Determine the (x, y) coordinate at the center of the cell enclosing the given text.  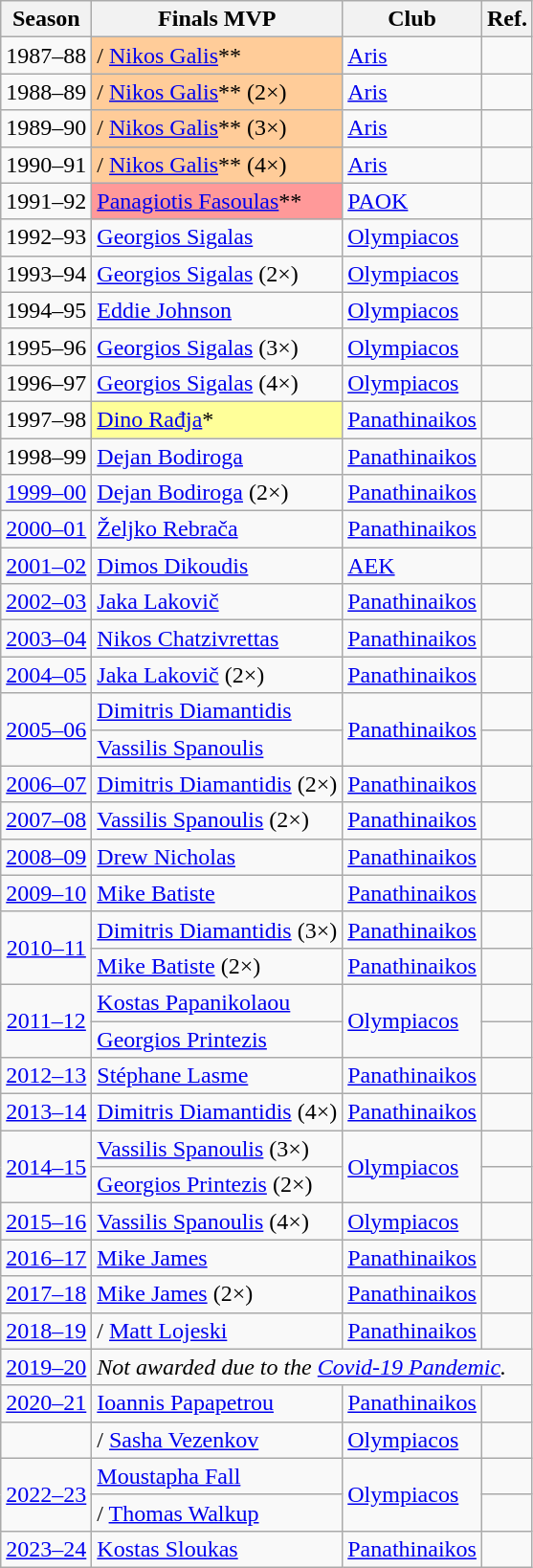
1988–89 (46, 92)
Georgios Printezis (2×) (217, 1185)
Vassilis Spanoulis (217, 748)
Dejan Bodiroga (2×) (217, 493)
Željko Rebrača (217, 529)
2015–16 (46, 1221)
Season (46, 19)
/ Nikos Galis** (3×) (217, 128)
Mike Batiste (2×) (217, 966)
Jaka Lakovič (2×) (217, 675)
Georgios Sigalas (2×) (217, 274)
Club (412, 19)
2020–21 (46, 1403)
2013–14 (46, 1112)
Vassilis Spanoulis (3×) (217, 1149)
Mike James (217, 1258)
Dejan Bodiroga (217, 457)
2008–09 (46, 857)
Mike James (2×) (217, 1294)
1994–95 (46, 310)
2005–06 (46, 729)
Dimos Dikoudis (217, 566)
Kostas Papanikolaou (217, 1002)
1992–93 (46, 237)
PAOK (412, 201)
2016–17 (46, 1258)
/ Thomas Walkup (217, 1512)
2004–05 (46, 675)
Nikos Chatzivrettas (217, 638)
2019–20 (46, 1367)
Not awarded due to the Covid-19 Pandemic. (312, 1367)
1996–97 (46, 383)
/ Nikos Galis** (4×) (217, 165)
Vassilis Spanoulis (2×) (217, 820)
Drew Nicholas (217, 857)
1987–88 (46, 56)
1989–90 (46, 128)
Dimitris Diamantidis (2×) (217, 784)
Moustapha Fall (217, 1476)
2009–10 (46, 893)
Mike Batiste (217, 893)
Georgios Sigalas (4×) (217, 383)
2006–07 (46, 784)
Panagiotis Fasoulas** (217, 201)
2000–01 (46, 529)
Dimitris Diamantidis (4×) (217, 1112)
Kostas Sloukas (217, 1549)
1995–96 (46, 347)
/ Sasha Vezenkov (217, 1440)
2001–02 (46, 566)
Jaka Lakovič (217, 602)
2003–04 (46, 638)
Georgios Printezis (217, 1039)
Vassilis Spanoulis (4×) (217, 1221)
1991–92 (46, 201)
2017–18 (46, 1294)
AEK (412, 566)
/ Matt Lojeski (217, 1331)
Dimitris Diamantidis (217, 711)
2018–19 (46, 1331)
Georgios Sigalas (217, 237)
Georgios Sigalas (3×) (217, 347)
Stéphane Lasme (217, 1076)
1997–98 (46, 419)
2022–23 (46, 1494)
Dimitris Diamantidis (3×) (217, 930)
1993–94 (46, 274)
2014–15 (46, 1167)
2011–12 (46, 1020)
2023–24 (46, 1549)
1998–99 (46, 457)
Ref. (507, 19)
Finals MVP (217, 19)
2007–08 (46, 820)
2012–13 (46, 1076)
Ioannis Papapetrou (217, 1403)
2010–11 (46, 948)
1999–00 (46, 493)
1990–91 (46, 165)
Dino Rađja* (217, 419)
Eddie Johnson (217, 310)
/ Nikos Galis** (217, 56)
/ Nikos Galis** (2×) (217, 92)
2002–03 (46, 602)
